Return the (X, Y) coordinate for the center point of the cell that contains the specified text.  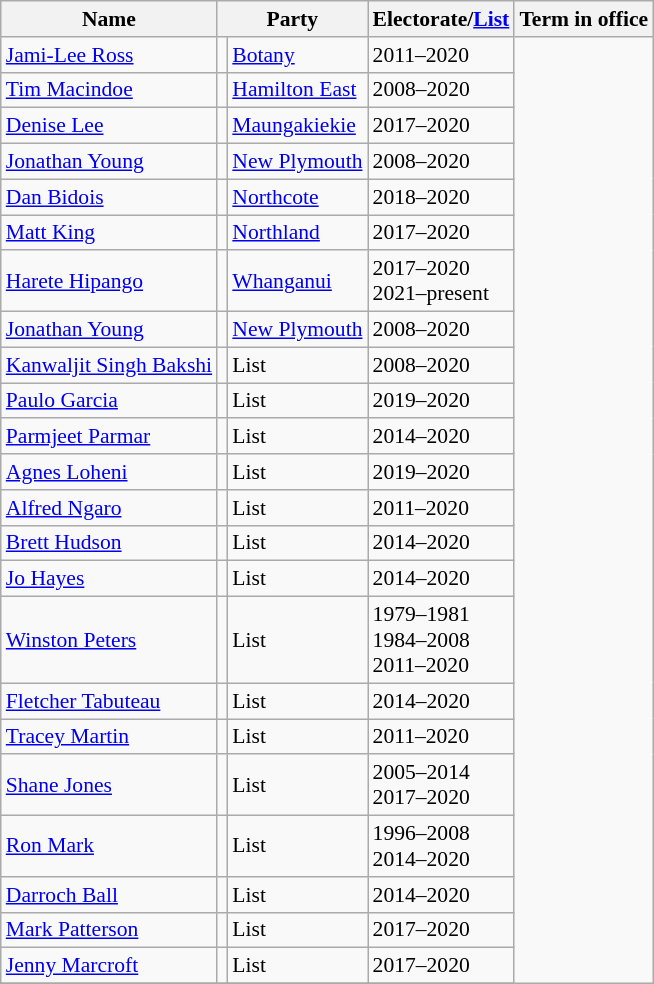
Maungakiekie (297, 126)
Winston Peters (109, 640)
Fletcher Tabuteau (109, 701)
Botany (297, 55)
Mark Patterson (109, 930)
Term in office (584, 19)
Denise Lee (109, 126)
Northland (297, 233)
Jami-Lee Ross (109, 55)
Electorate/List (442, 19)
Darroch Ball (109, 895)
Whanganui (297, 282)
Alfred Ngaro (109, 508)
2017–20202021–present (442, 282)
Hamilton East (297, 90)
Brett Hudson (109, 543)
Kanwaljit Singh Bakshi (109, 365)
Parmjeet Parmar (109, 437)
2005–20142017–2020 (442, 786)
2018–2020 (442, 197)
Name (109, 19)
Tracey Martin (109, 737)
Shane Jones (109, 786)
Paulo Garcia (109, 401)
Harete Hipango (109, 282)
Party (292, 19)
Ron Mark (109, 846)
Northcote (297, 197)
1979–1981 1984–2008 2011–2020 (442, 640)
1996–20082014–2020 (442, 846)
Jo Hayes (109, 579)
Agnes Loheni (109, 472)
Dan Bidois (109, 197)
Matt King (109, 233)
Jenny Marcroft (109, 966)
Tim Macindoe (109, 90)
